Detect which cell encompasses the target text, then output its [X, Y] center coordinate. 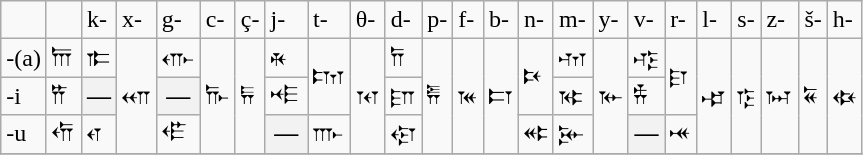
𐎩 [286, 58]
𐎰 [368, 96]
𐎳 [468, 96]
x- [137, 20]
m- [573, 20]
𐎷 [573, 96]
𐎮 [404, 96]
s- [746, 20]
𐎣 [100, 58]
p- [438, 20]
v- [646, 20]
θ- [368, 20]
b- [500, 20]
𐎦 [178, 134]
k- [100, 20]
y- [610, 20]
t- [330, 20]
𐎧 [137, 96]
𐎵 [536, 134]
𐏀 [780, 96]
-u [24, 134]
𐎾 [714, 96]
𐎲 [500, 96]
𐎯 [404, 134]
𐎱 [438, 96]
-(a) [24, 58]
l- [714, 20]
d- [404, 20]
𐎹 [610, 96]
ç- [250, 20]
f- [468, 20]
𐎻 [646, 96]
𐎽 [681, 134]
𐎬 [330, 134]
r- [681, 20]
-i [24, 96]
𐎥 [178, 58]
𐎭 [404, 58]
𐏃 [844, 96]
𐎶 [573, 58]
𐎼 [681, 77]
𐎨 [218, 96]
𐏁 [813, 96]
𐎪 [286, 96]
c- [218, 20]
𐎤 [100, 134]
h- [844, 20]
𐎸 [573, 134]
𐎿 [746, 96]
𐎠 [64, 58]
j- [286, 20]
g- [178, 20]
𐎴 [536, 77]
𐎢 [64, 134]
n- [536, 20]
𐎺 [646, 58]
š- [813, 20]
z- [780, 20]
𐎡 [64, 96]
𐏂 [250, 96]
𐎫 [330, 77]
